From the cell containing the given text, extract its center point as [X, Y] coordinate. 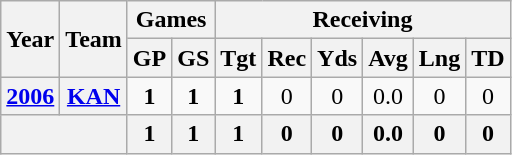
Rec [287, 58]
Receiving [362, 20]
Avg [388, 58]
2006 [30, 96]
GS [194, 58]
Yds [338, 58]
GP [149, 58]
Lng [439, 58]
Games [170, 20]
KAN [94, 96]
TD [488, 58]
Year [30, 39]
Team [94, 39]
Tgt [238, 58]
